For the text-containing cell, return its midpoint in [X, Y] coordinate format. 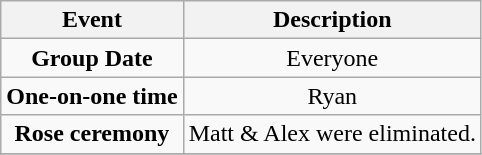
Event [92, 20]
Matt & Alex were eliminated. [332, 134]
Everyone [332, 58]
Rose ceremony [92, 134]
Description [332, 20]
One-on-one time [92, 96]
Group Date [92, 58]
Ryan [332, 96]
